For the text-containing cell, return its midpoint in (x, y) coordinate format. 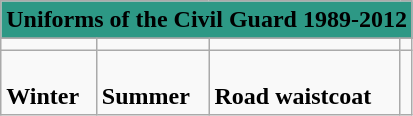
Summer (152, 82)
Road waistcoat (304, 82)
Uniforms of the Civil Guard 1989-2012 (207, 20)
Winter (49, 82)
